Identify which cell holds the provided text, then report its (X, Y) central coordinate. 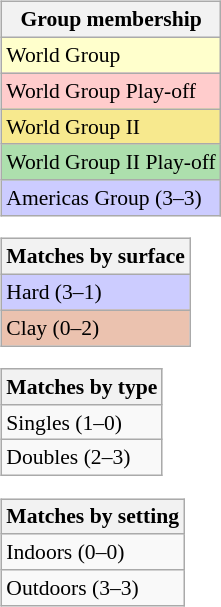
Indoors (0–0) (92, 552)
Singles (1–0) (82, 422)
Clay (0–2) (96, 328)
Group membership (111, 20)
Matches by setting (92, 517)
World Group (111, 55)
World Group Play-off (111, 91)
Americas Group (3–3) (111, 198)
Doubles (2–3) (82, 458)
Hard (3–1) (96, 292)
World Group II (111, 127)
Outdoors (3–3) (92, 588)
Matches by type (82, 387)
World Group II Play-off (111, 162)
Matches by surface (96, 257)
